Find where the given text appears and provide that cell's center as [x, y] coordinate. 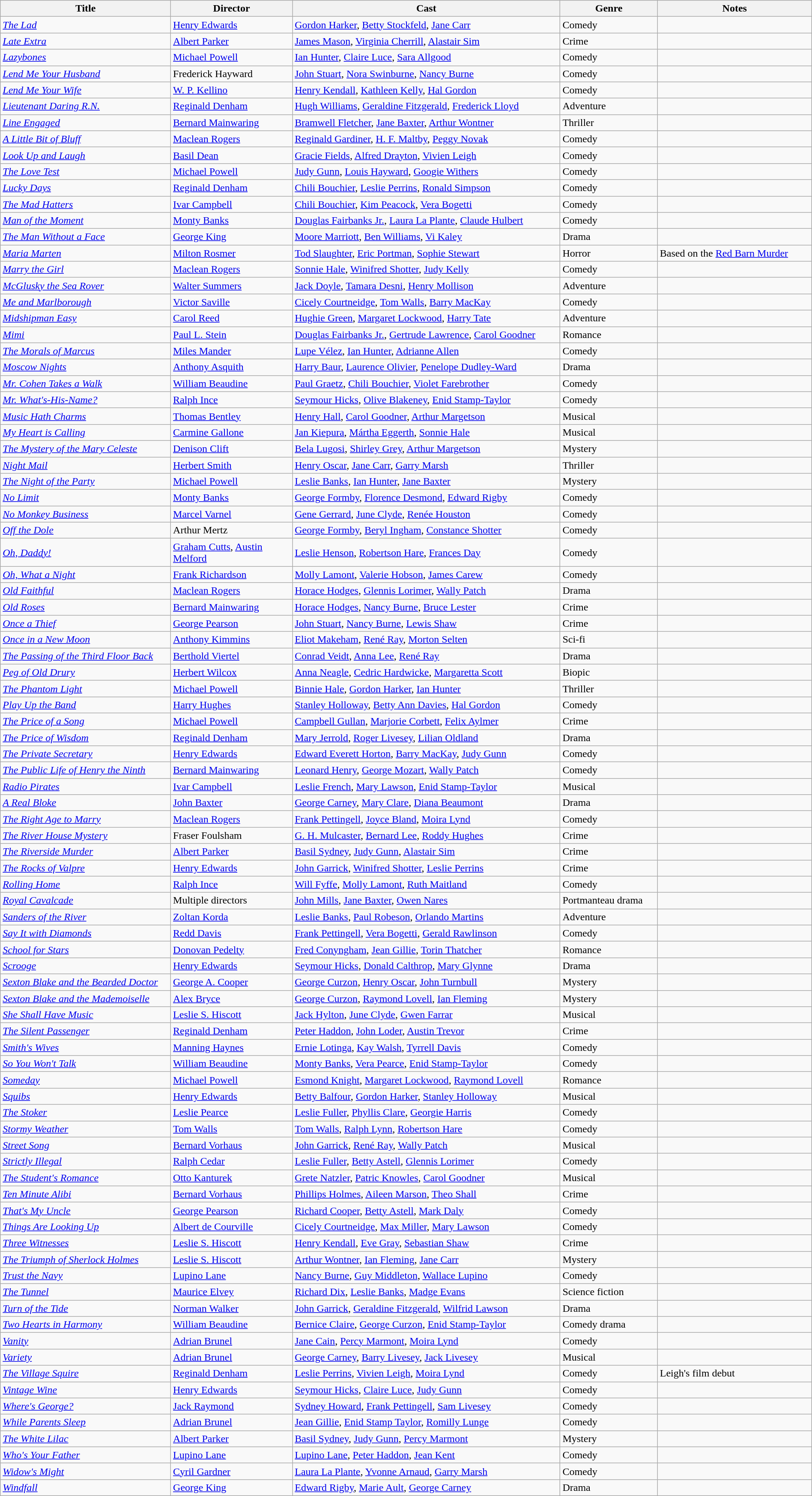
Marcel Varnel [232, 514]
The Silent Passenger [86, 1031]
Vanity [86, 1341]
The Mystery of the Mary Celeste [86, 449]
Stormy Weather [86, 1129]
The Right Age to Marry [86, 819]
The Village Squire [86, 1373]
Bernice Claire, George Curzon, Enid Stamp-Taylor [427, 1325]
Old Faithful [86, 591]
Music Hath Charms [86, 416]
Horror [609, 253]
Leigh's film debut [734, 1373]
Frederick Hayward [232, 74]
The Morals of Marcus [86, 351]
Anna Neagle, Cedric Hardwicke, Margaretta Scott [427, 672]
The Rocks of Valpre [86, 868]
Herbert Smith [232, 465]
Rolling Home [86, 884]
Tom Walls, Ralph Lynn, Robertson Hare [427, 1129]
Once in a New Moon [86, 640]
The Public Life of Henry the Ninth [86, 770]
Cicely Courtneidge, Tom Walls, Barry MacKay [427, 302]
The Love Test [86, 171]
Laura La Plante, Yvonne Arnaud, Garry Marsh [427, 1471]
My Heart is Calling [86, 432]
Milton Rosmer [232, 253]
The Price of a Song [86, 721]
Notes [734, 9]
Grete Natzler, Patric Knowles, Carol Goodner [427, 1178]
Smith's Wives [86, 1047]
Nancy Burne, Guy Middleton, Wallace Lupino [427, 1276]
Three Witnesses [86, 1243]
Seymour Hicks, Donald Calthrop, Mary Glynne [427, 966]
John Garrick, Winifred Shotter, Leslie Perrins [427, 868]
G. H. Mulcaster, Bernard Lee, Roddy Hughes [427, 835]
Oh, What a Night [86, 574]
Ralph Cedar [232, 1161]
The Private Secretary [86, 754]
Harry Hughes [232, 705]
Frank Pettingell, Vera Bogetti, Gerald Rawlinson [427, 933]
Off the Dole [86, 530]
Late Extra [86, 41]
Binnie Hale, Gordon Harker, Ian Hunter [427, 688]
Denison Clift [232, 449]
Arthur Mertz [232, 530]
Reginald Gardiner, H. F. Maltby, Peggy Novak [427, 139]
Lucky Days [86, 188]
John Garrick, René Ray, Wally Patch [427, 1145]
Leslie Perrins, Vivien Leigh, Moira Lynd [427, 1373]
Henry Kendall, Kathleen Kelly, Hal Gordon [427, 90]
McGlusky the Sea Rover [86, 286]
Jack Hylton, June Clyde, Gwen Farrar [427, 1015]
Basil Dean [232, 155]
Monty Banks, Vera Pearce, Enid Stamp-Taylor [427, 1064]
Seymour Hicks, Claire Luce, Judy Gunn [427, 1390]
Royal Cavalcade [86, 901]
The Triumph of Sherlock Holmes [86, 1259]
Zoltan Korda [232, 917]
Leslie French, Mary Lawson, Enid Stamp-Taylor [427, 787]
Leslie Banks, Ian Hunter, Jane Baxter [427, 482]
John Baxter [232, 803]
Director [232, 9]
Widow's Might [86, 1471]
Gracie Fields, Alfred Drayton, Vivien Leigh [427, 155]
The Price of Wisdom [86, 737]
Frank Pettingell, Joyce Bland, Moira Lynd [427, 819]
Bela Lugosi, Shirley Grey, Arthur Margetson [427, 449]
Basil Sydney, Judy Gunn, Alastair Sim [427, 852]
Conrad Veidt, Anna Lee, René Ray [427, 656]
Lupe Vélez, Ian Hunter, Adrianne Allen [427, 351]
Anthony Kimmins [232, 640]
The Passing of the Third Floor Back [86, 656]
Lieutenant Daring R.N. [86, 106]
Jack Doyle, Tamara Desni, Henry Mollison [427, 286]
Edward Rigby, Marie Ault, George Carney [427, 1487]
Seymour Hicks, Olive Blakeney, Enid Stamp-Taylor [427, 400]
Douglas Fairbanks Jr., Gertrude Lawrence, Carol Goodner [427, 335]
The River House Mystery [86, 835]
Ernie Lotinga, Kay Walsh, Tyrrell Davis [427, 1047]
A Real Bloke [86, 803]
Mr. What's-His-Name? [86, 400]
Richard Cooper, Betty Astell, Mark Daly [427, 1210]
Sanders of the River [86, 917]
The White Lilac [86, 1439]
Variety [86, 1357]
While Parents Sleep [86, 1422]
Horace Hodges, Glennis Lorimer, Wally Patch [427, 591]
Leslie Fuller, Betty Astell, Glennis Lorimer [427, 1161]
Night Mail [86, 465]
George Carney, Mary Clare, Diana Beaumont [427, 803]
Hugh Williams, Geraldine Fitzgerald, Frederick Lloyd [427, 106]
Harry Baur, Laurence Olivier, Penelope Dudley-Ward [427, 367]
The Tunnel [86, 1292]
Ian Hunter, Claire Luce, Sara Allgood [427, 57]
Line Engaged [86, 123]
Windfall [86, 1487]
Thomas Bentley [232, 416]
Bramwell Fletcher, Jane Baxter, Arthur Wontner [427, 123]
Who's Your Father [86, 1455]
The Mad Hatters [86, 204]
Tod Slaughter, Eric Portman, Sophie Stewart [427, 253]
George Curzon, Raymond Lovell, Ian Fleming [427, 999]
Stanley Holloway, Betty Ann Davies, Hal Gordon [427, 705]
Jan Kiepura, Mártha Eggerth, Sonnie Hale [427, 432]
Cyril Gardner [232, 1471]
The Stoker [86, 1113]
Horace Hodges, Nancy Burne, Bruce Lester [427, 607]
Jane Cain, Percy Marmont, Moira Lynd [427, 1341]
Otto Kanturek [232, 1178]
Midshipman Easy [86, 318]
Comedy drama [609, 1325]
Two Hearts in Harmony [86, 1325]
George Formby, Florence Desmond, Edward Rigby [427, 498]
George Curzon, Henry Oscar, John Turnbull [427, 982]
Peter Haddon, John Loder, Austin Trevor [427, 1031]
Henry Oscar, Jane Carr, Garry Marsh [427, 465]
Chili Bouchier, Kim Peacock, Vera Bogetti [427, 204]
No Monkey Business [86, 514]
Mary Jerrold, Roger Livesey, Lilian Oldland [427, 737]
Sexton Blake and the Bearded Doctor [86, 982]
Will Fyffe, Molly Lamont, Ruth Maitland [427, 884]
Multiple directors [232, 901]
Tom Walls [232, 1129]
Henry Kendall, Eve Gray, Sebastian Shaw [427, 1243]
Based on the Red Barn Murder [734, 253]
Strictly Illegal [86, 1161]
Lend Me Your Wife [86, 90]
Douglas Fairbanks Jr., Laura La Plante, Claude Hulbert [427, 221]
Manning Haynes [232, 1047]
Edward Everett Horton, Barry MacKay, Judy Gunn [427, 754]
Lupino Lane, Peter Haddon, Jean Kent [427, 1455]
Carol Reed [232, 318]
Moore Marriott, Ben Williams, Vi Kaley [427, 237]
Squibs [86, 1096]
Moscow Nights [86, 367]
Mr. Cohen Takes a Walk [86, 383]
George Carney, Barry Livesey, Jack Livesey [427, 1357]
Man of the Moment [86, 221]
Mimi [86, 335]
Leslie Fuller, Phyllis Clare, Georgie Harris [427, 1113]
Once a Thief [86, 623]
The Lad [86, 25]
Maria Marten [86, 253]
Carmine Gallone [232, 432]
John Mills, Jane Baxter, Owen Nares [427, 901]
Victor Saville [232, 302]
Turn of the Tide [86, 1308]
Peg of Old Drury [86, 672]
W. P. Kellino [232, 90]
Frank Richardson [232, 574]
The Night of the Party [86, 482]
Where's George? [86, 1406]
Graham Cutts, Austin Melford [232, 553]
Leslie Banks, Paul Robeson, Orlando Martins [427, 917]
So You Won't Talk [86, 1064]
George Formby, Beryl Ingham, Constance Shotter [427, 530]
John Stuart, Nancy Burne, Lewis Shaw [427, 623]
Things Are Looking Up [86, 1227]
Jean Gillie, Enid Stamp Taylor, Romilly Lunge [427, 1422]
Portmanteau drama [609, 901]
Esmond Knight, Margaret Lockwood, Raymond Lovell [427, 1080]
Judy Gunn, Louis Hayward, Googie Withers [427, 171]
Miles Mander [232, 351]
A Little Bit of Bluff [86, 139]
Trust the Navy [86, 1276]
Me and Marlborough [86, 302]
Gene Gerrard, June Clyde, Renée Houston [427, 514]
Play Up the Band [86, 705]
Jack Raymond [232, 1406]
Chili Bouchier, Leslie Perrins, Ronald Simpson [427, 188]
Albert de Courville [232, 1227]
Say It with Diamonds [86, 933]
That's My Uncle [86, 1210]
Walter Summers [232, 286]
Marry the Girl [86, 269]
Anthony Asquith [232, 367]
Richard Dix, Leslie Banks, Madge Evans [427, 1292]
Paul Graetz, Chili Bouchier, Violet Farebrother [427, 383]
Vintage Wine [86, 1390]
Leonard Henry, George Mozart, Wally Patch [427, 770]
Campbell Gullan, Marjorie Corbett, Felix Aylmer [427, 721]
Redd Davis [232, 933]
Old Roses [86, 607]
Science fiction [609, 1292]
Norman Walker [232, 1308]
Arthur Wontner, Ian Fleming, Jane Carr [427, 1259]
John Stuart, Nora Swinburne, Nancy Burne [427, 74]
Look Up and Laugh [86, 155]
Biopic [609, 672]
Herbert Wilcox [232, 672]
Radio Pirates [86, 787]
The Student's Romance [86, 1178]
Street Song [86, 1145]
School for Stars [86, 949]
Berthold Viertel [232, 656]
Fraser Foulsham [232, 835]
Paul L. Stein [232, 335]
Sexton Blake and the Mademoiselle [86, 999]
Leslie Pearce [232, 1113]
No Limit [86, 498]
Scrooge [86, 966]
Maurice Elvey [232, 1292]
Alex Bryce [232, 999]
Gordon Harker, Betty Stockfeld, Jane Carr [427, 25]
Henry Hall, Carol Goodner, Arthur Margetson [427, 416]
Someday [86, 1080]
Cast [427, 9]
Lend Me Your Husband [86, 74]
Ten Minute Alibi [86, 1194]
The Man Without a Face [86, 237]
Hughie Green, Margaret Lockwood, Harry Tate [427, 318]
Genre [609, 9]
Fred Conyngham, Jean Gillie, Torin Thatcher [427, 949]
The Riverside Murder [86, 852]
Donovan Pedelty [232, 949]
Title [86, 9]
Oh, Daddy! [86, 553]
James Mason, Virginia Cherrill, Alastair Sim [427, 41]
Lazybones [86, 57]
Betty Balfour, Gordon Harker, Stanley Holloway [427, 1096]
Basil Sydney, Judy Gunn, Percy Marmont [427, 1439]
Eliot Makeham, René Ray, Morton Selten [427, 640]
John Garrick, Geraldine Fitzgerald, Wilfrid Lawson [427, 1308]
Sonnie Hale, Winifred Shotter, Judy Kelly [427, 269]
Sci-fi [609, 640]
She Shall Have Music [86, 1015]
Sydney Howard, Frank Pettingell, Sam Livesey [427, 1406]
George A. Cooper [232, 982]
The Phantom Light [86, 688]
Leslie Henson, Robertson Hare, Frances Day [427, 553]
Molly Lamont, Valerie Hobson, James Carew [427, 574]
Cicely Courtneidge, Max Miller, Mary Lawson [427, 1227]
Phillips Holmes, Aileen Marson, Theo Shall [427, 1194]
